Pinpoint the cell where the given text exists, returning its (x, y) midpoint coordinate. 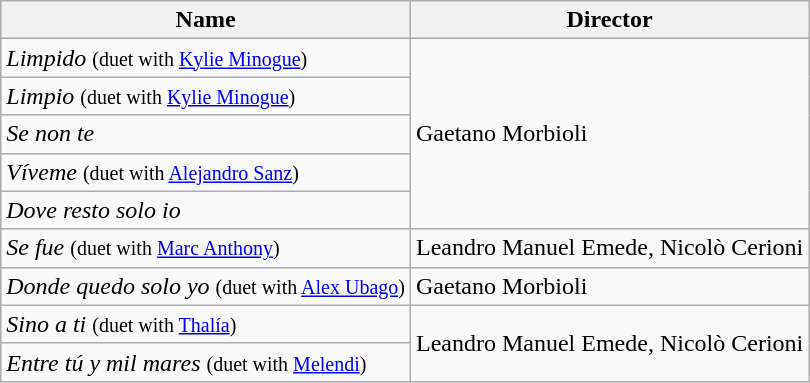
Víveme (duet with Alejandro Sanz) (206, 172)
Limpio (duet with Kylie Minogue) (206, 96)
Sino a ti (duet with Thalía) (206, 324)
Limpido (duet with Kylie Minogue) (206, 58)
Se fue (duet with Marc Anthony) (206, 248)
Director (609, 20)
Se non te (206, 134)
Entre tú y mil mares (duet with Melendi) (206, 362)
Donde quedo solo yo (duet with Alex Ubago) (206, 286)
Name (206, 20)
Dove resto solo io (206, 210)
